Determine the (X, Y) coordinate at the center of the cell enclosing the given text.  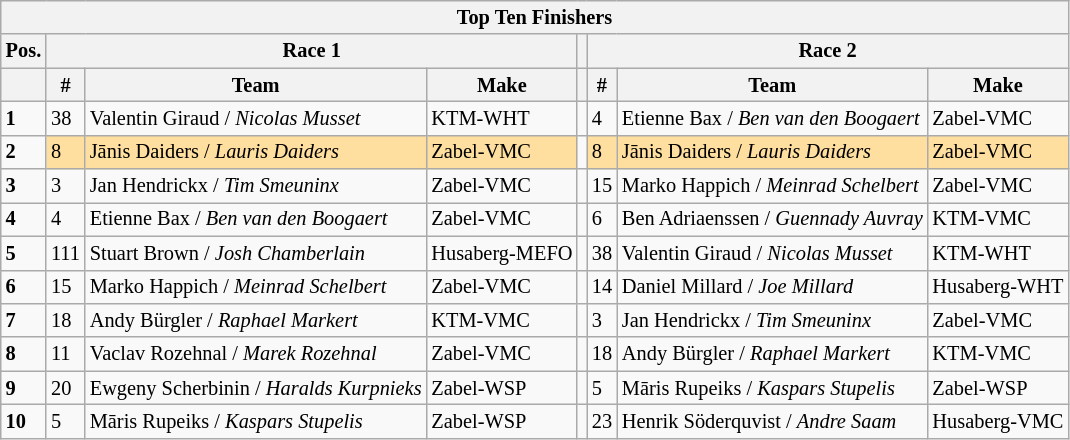
Race 2 (828, 51)
11 (66, 354)
Ben Adriaenssen / Guennady Auvray (772, 219)
Pos. (24, 51)
1 (24, 118)
Top Ten Finishers (534, 17)
Husaberg-VMC (998, 421)
9 (24, 388)
Vaclav Rozehnal / Marek Rozehnal (256, 354)
14 (602, 287)
Henrik Söderquvist / Andre Saam (772, 421)
Husaberg-MEFO (502, 253)
7 (24, 320)
2 (24, 152)
20 (66, 388)
Husaberg-WHT (998, 287)
111 (66, 253)
23 (602, 421)
10 (24, 421)
Daniel Millard / Joe Millard (772, 287)
Race 1 (312, 51)
Ewgeny Scherbinin / Haralds Kurpnieks (256, 388)
Stuart Brown / Josh Chamberlain (256, 253)
